Locate the cell with the specified text and output its (X, Y) center coordinate. 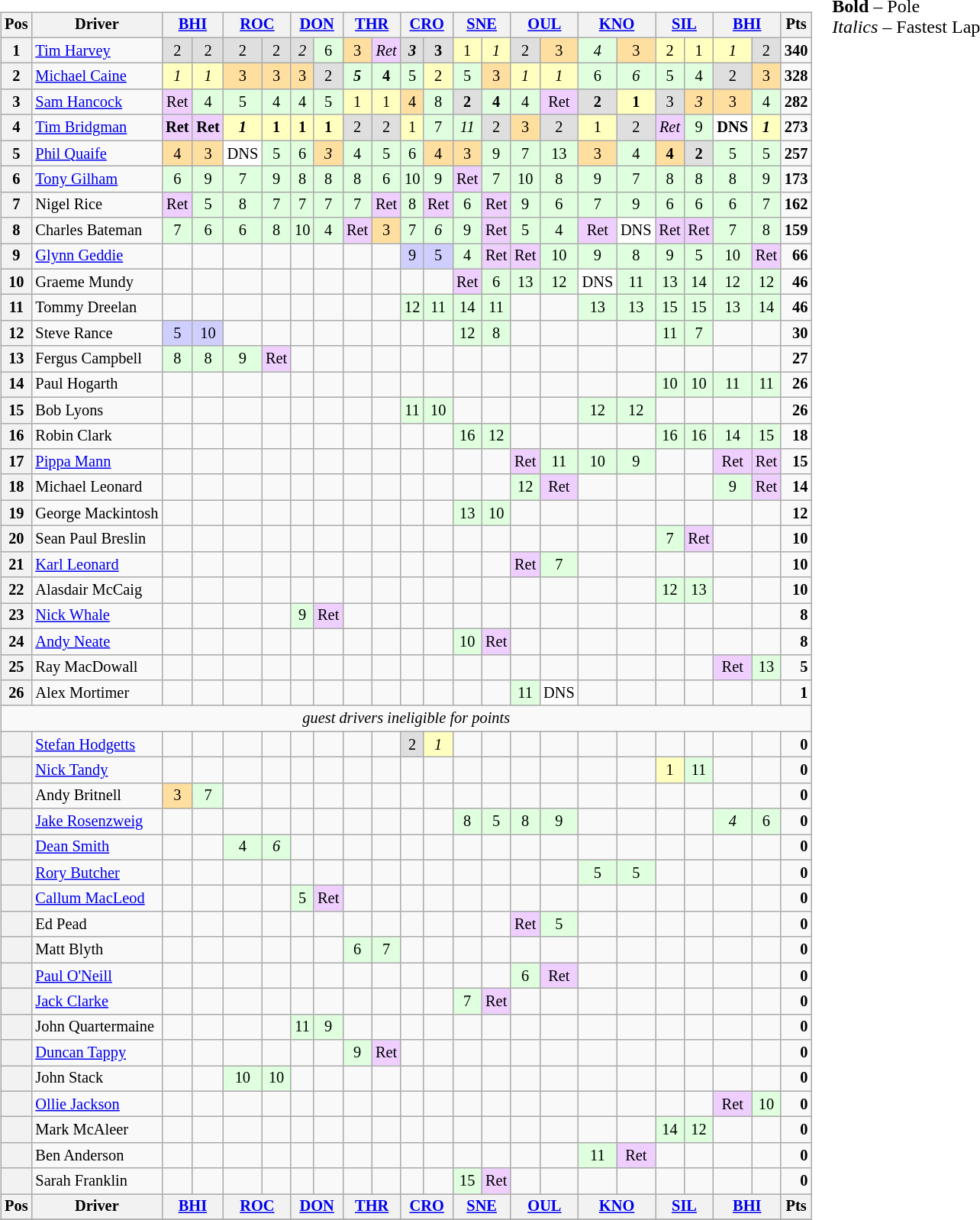
Michael Caine (96, 76)
Stefan Hodgetts (96, 744)
Bob Lyons (96, 410)
Ed Pead (96, 925)
173 (796, 179)
John Stack (96, 1079)
Mark McAleer (96, 1130)
Duncan Tappy (96, 1053)
Rory Butcher (96, 873)
Ray MacDowall (96, 667)
Fergus Campbell (96, 359)
guest drivers ineligible for points (406, 718)
273 (796, 127)
Michael Leonard (96, 487)
Steve Rance (96, 334)
George Mackintosh (96, 513)
159 (796, 231)
Nick Tandy (96, 770)
Tony Gilham (96, 179)
257 (796, 153)
30 (796, 334)
Charles Bateman (96, 231)
Paul O'Neill (96, 976)
Tommy Dreelan (96, 308)
19 (16, 513)
162 (796, 205)
25 (16, 667)
Jack Clarke (96, 1002)
21 (16, 564)
Phil Quaife (96, 153)
Andy Neate (96, 641)
Callum MacLeod (96, 899)
22 (16, 590)
Andy Britnell (96, 796)
Tim Bridgman (96, 127)
Dean Smith (96, 847)
23 (16, 616)
Sarah Franklin (96, 1181)
27 (796, 359)
Robin Clark (96, 436)
17 (16, 462)
Ollie Jackson (96, 1104)
Karl Leonard (96, 564)
Jake Rosenzweig (96, 821)
Tim Harvey (96, 50)
282 (796, 102)
Alex Mortimer (96, 693)
Alasdair McCaig (96, 590)
Matt Blyth (96, 950)
Pippa Mann (96, 462)
340 (796, 50)
Glynn Geddie (96, 257)
24 (16, 641)
Graeme Mundy (96, 282)
Sam Hancock (96, 102)
Ben Anderson (96, 1156)
328 (796, 76)
20 (16, 539)
Sean Paul Breslin (96, 539)
John Quartermaine (96, 1027)
66 (796, 257)
Paul Hogarth (96, 385)
Nigel Rice (96, 205)
Nick Whale (96, 616)
